Output the [x, y] coordinate of the center of the cell containing the given text.  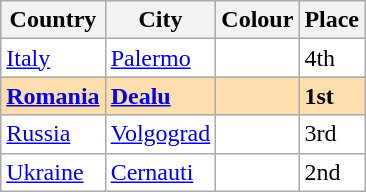
Italy [53, 58]
Colour [258, 20]
2nd [332, 172]
Romania [53, 96]
Cernauti [160, 172]
Russia [53, 134]
Ukraine [53, 172]
City [160, 20]
Country [53, 20]
Volgograd [160, 134]
1st [332, 96]
Dealu [160, 96]
Place [332, 20]
3rd [332, 134]
4th [332, 58]
Palermo [160, 58]
